Determine the [X, Y] coordinate at the center of the cell enclosing the given text.  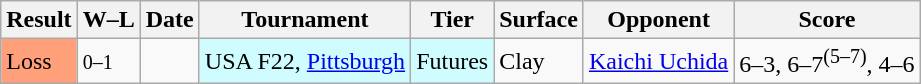
Score [827, 20]
Result [39, 20]
Tournament [304, 20]
Opponent [658, 20]
Clay [539, 62]
6–3, 6–7(5–7), 4–6 [827, 62]
Futures [452, 62]
Tier [452, 20]
Loss [39, 62]
Kaichi Uchida [658, 62]
Date [170, 20]
Surface [539, 20]
0–1 [108, 62]
W–L [108, 20]
USA F22, Pittsburgh [304, 62]
